Pinpoint the cell where the given text exists, returning its (X, Y) midpoint coordinate. 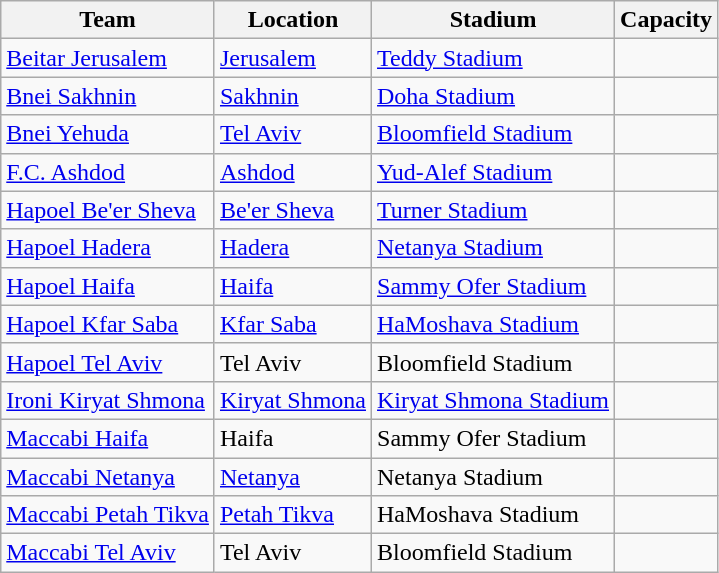
Maccabi Netanya (108, 477)
Location (292, 20)
Petah Tikva (292, 515)
Turner Stadium (494, 210)
F.C. Ashdod (108, 172)
Maccabi Tel Aviv (108, 553)
Hapoel Kfar Saba (108, 324)
Hapoel Tel Aviv (108, 362)
Ashdod (292, 172)
Bnei Sakhnin (108, 96)
Yud-Alef Stadium (494, 172)
Netanya (292, 477)
Be'er Sheva (292, 210)
Sakhnin (292, 96)
Maccabi Haifa (108, 438)
Maccabi Petah Tikva (108, 515)
Hadera (292, 248)
Kiryat Shmona (292, 400)
Team (108, 20)
Kiryat Shmona Stadium (494, 400)
Jerusalem (292, 58)
Stadium (494, 20)
Beitar Jerusalem (108, 58)
Hapoel Haifa (108, 286)
Hapoel Hadera (108, 248)
Teddy Stadium (494, 58)
Doha Stadium (494, 96)
Hapoel Be'er Sheva (108, 210)
Ironi Kiryat Shmona (108, 400)
Bnei Yehuda (108, 134)
Capacity (666, 20)
Kfar Saba (292, 324)
